Extract the [x, y] coordinate from the center of the cell holding the provided text.  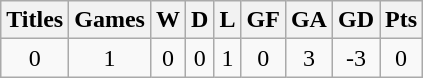
GF [263, 20]
Pts [402, 20]
L [228, 20]
GA [308, 20]
D [200, 20]
3 [308, 58]
-3 [356, 58]
W [168, 20]
GD [356, 20]
Titles [35, 20]
Games [110, 20]
